Return the [X, Y] coordinate for the center point of the cell that contains the specified text.  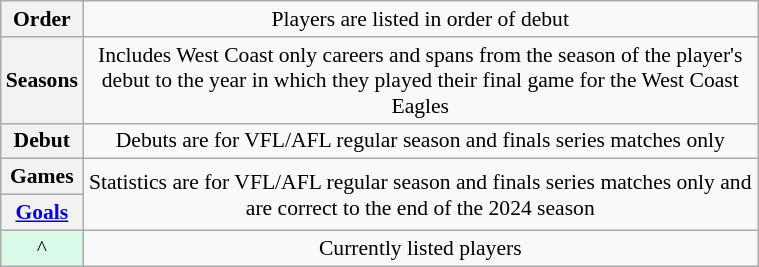
Games [42, 177]
Seasons [42, 80]
Debut [42, 141]
Players are listed in order of debut [420, 19]
^ [42, 248]
Currently listed players [420, 248]
Statistics are for VFL/AFL regular season and finals series matches only and are correct to the end of the 2024 season [420, 194]
Order [42, 19]
Goals [42, 213]
Debuts are for VFL/AFL regular season and finals series matches only [420, 141]
